For the text-containing cell, return its midpoint in [X, Y] coordinate format. 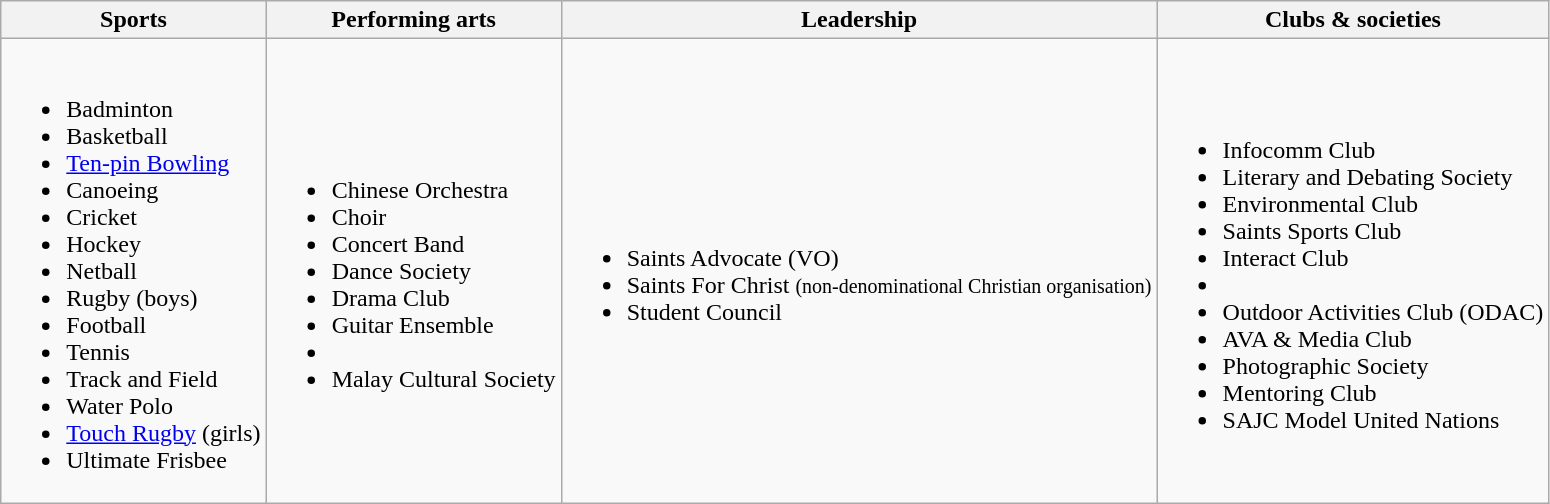
Performing arts [414, 20]
Saints Advocate (VO)Saints For Christ (non-denominational Christian organisation)Student Council [859, 271]
Clubs & societies [1353, 20]
Leadership [859, 20]
BadmintonBasketballTen-pin BowlingCanoeingCricketHockeyNetballRugby (boys)FootballTennisTrack and FieldWater PoloTouch Rugby (girls)Ultimate Frisbee [134, 271]
Sports [134, 20]
Chinese OrchestraChoirConcert BandDance SocietyDrama ClubGuitar EnsembleMalay Cultural Society [414, 271]
